Detect which cell encompasses the target text, then output its (X, Y) center coordinate. 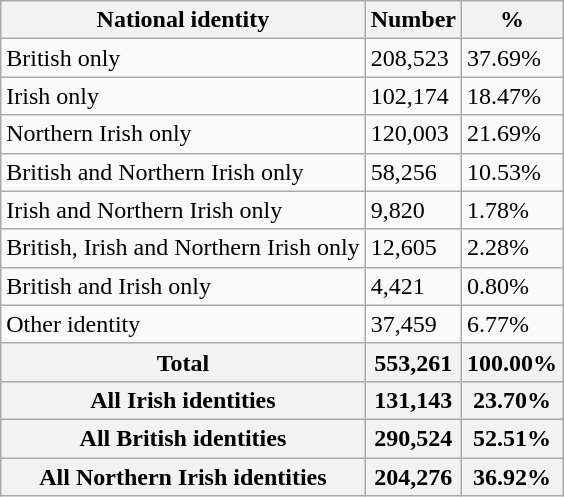
Number (413, 20)
204,276 (413, 477)
% (512, 20)
21.69% (512, 134)
British, Irish and Northern Irish only (183, 248)
290,524 (413, 438)
Other identity (183, 324)
120,003 (413, 134)
British only (183, 58)
100.00% (512, 362)
10.53% (512, 172)
6.77% (512, 324)
102,174 (413, 96)
All Northern Irish identities (183, 477)
All British identities (183, 438)
553,261 (413, 362)
2.28% (512, 248)
58,256 (413, 172)
208,523 (413, 58)
Northern Irish only (183, 134)
British and Northern Irish only (183, 172)
23.70% (512, 400)
British and Irish only (183, 286)
131,143 (413, 400)
4,421 (413, 286)
37,459 (413, 324)
12,605 (413, 248)
37.69% (512, 58)
36.92% (512, 477)
Irish and Northern Irish only (183, 210)
18.47% (512, 96)
Total (183, 362)
0.80% (512, 286)
52.51% (512, 438)
1.78% (512, 210)
National identity (183, 20)
Irish only (183, 96)
All Irish identities (183, 400)
9,820 (413, 210)
